For the text-containing cell, return its midpoint in [X, Y] coordinate format. 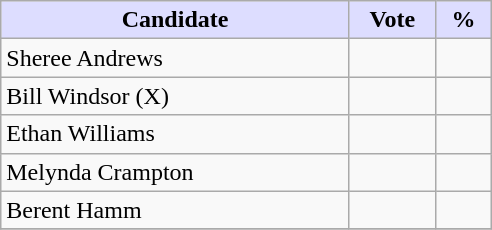
Sheree Andrews [176, 58]
% [463, 20]
Bill Windsor (X) [176, 96]
Candidate [176, 20]
Melynda Crampton [176, 172]
Vote [392, 20]
Ethan Williams [176, 134]
Berent Hamm [176, 210]
